Output the [X, Y] coordinate of the center of the cell containing the given text.  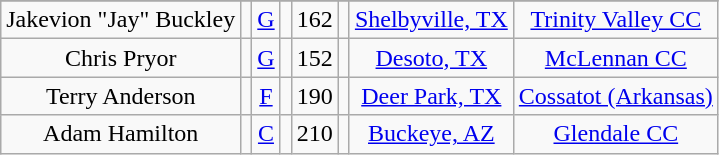
C [266, 134]
Glendale CC [616, 134]
Buckeye, AZ [431, 134]
Trinity Valley CC [616, 20]
152 [314, 58]
190 [314, 96]
Chris Pryor [121, 58]
F [266, 96]
Terry Anderson [121, 96]
162 [314, 20]
Jakevion "Jay" Buckley [121, 20]
210 [314, 134]
Adam Hamilton [121, 134]
Shelbyville, TX [431, 20]
Desoto, TX [431, 58]
Cossatot (Arkansas) [616, 96]
McLennan CC [616, 58]
Deer Park, TX [431, 96]
